Output the [X, Y] coordinate of the center of the cell containing the given text.  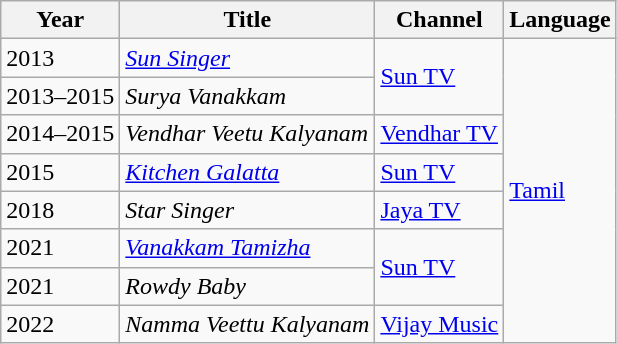
2013 [60, 58]
2015 [60, 172]
Namma Veettu Kalyanam [248, 324]
Vendhar TV [440, 134]
Channel [440, 20]
Surya Vanakkam [248, 96]
Language [560, 20]
Tamil [560, 191]
Vanakkam Tamizha [248, 248]
Sun Singer [248, 58]
Title [248, 20]
Jaya TV [440, 210]
Rowdy Baby [248, 286]
2022 [60, 324]
Vendhar Veetu Kalyanam [248, 134]
Kitchen Galatta [248, 172]
Star Singer [248, 210]
2018 [60, 210]
2013–2015 [60, 96]
2014–2015 [60, 134]
Vijay Music [440, 324]
Year [60, 20]
